Search for the cell housing the specified text and yield its [X, Y] center coordinate. 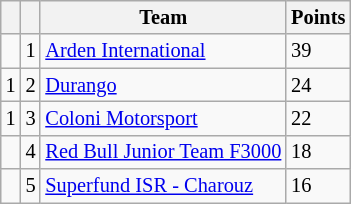
16 [318, 186]
Team [163, 17]
Coloni Motorsport [163, 118]
Superfund ISR - Charouz [163, 186]
Red Bull Junior Team F3000 [163, 152]
18 [318, 152]
3 [31, 118]
Durango [163, 85]
Arden International [163, 51]
22 [318, 118]
2 [31, 85]
24 [318, 85]
Points [318, 17]
4 [31, 152]
39 [318, 51]
5 [31, 186]
